Capture the cell that displays the provided text and extract its (x, y) central coordinate. 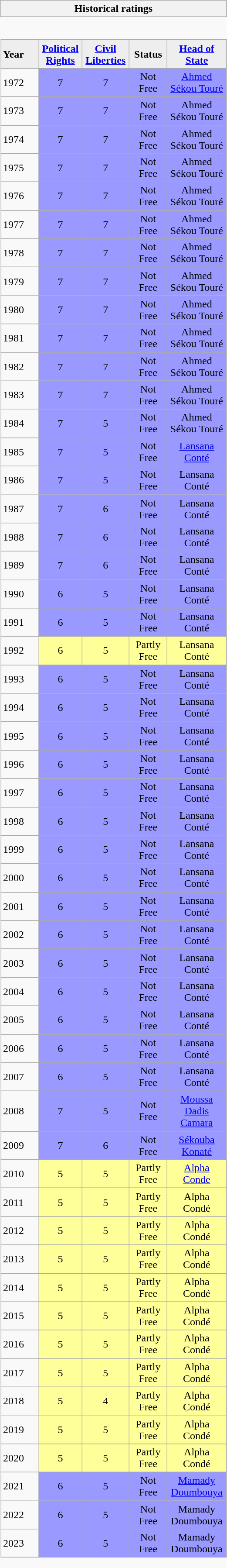
1980 (20, 310)
2018 (20, 1401)
1983 (20, 395)
1982 (20, 367)
2019 (20, 1430)
Moussa Dadis Camara (197, 1111)
2007 (20, 1077)
1998 (20, 821)
2004 (20, 991)
1986 (20, 480)
2005 (20, 1020)
2000 (20, 878)
1993 (20, 679)
1989 (20, 565)
Historical ratings (113, 9)
1994 (20, 707)
Political Rights (61, 54)
1985 (20, 451)
4 (105, 1401)
2003 (20, 963)
2017 (20, 1373)
1974 (20, 139)
1975 (20, 168)
2016 (20, 1344)
1976 (20, 196)
1972 (20, 82)
Alpha Conde (197, 1174)
2013 (20, 1259)
2023 (20, 1543)
1990 (20, 594)
2002 (20, 934)
2012 (20, 1230)
1973 (20, 111)
2021 (20, 1486)
1984 (20, 424)
1981 (20, 338)
1992 (20, 651)
2010 (20, 1174)
2014 (20, 1287)
1979 (20, 281)
Civil Liberties (105, 54)
2022 (20, 1514)
1978 (20, 253)
Status (148, 54)
1977 (20, 224)
Head of State (197, 54)
2011 (20, 1203)
1997 (20, 793)
2020 (20, 1458)
2001 (20, 906)
2009 (20, 1146)
Year (20, 54)
1991 (20, 623)
2006 (20, 1048)
2015 (20, 1316)
1995 (20, 736)
2008 (20, 1111)
1999 (20, 850)
Sékouba Konaté (197, 1146)
1987 (20, 508)
1996 (20, 764)
1988 (20, 537)
